Output the (X, Y) coordinate of the center of the cell containing the given text.  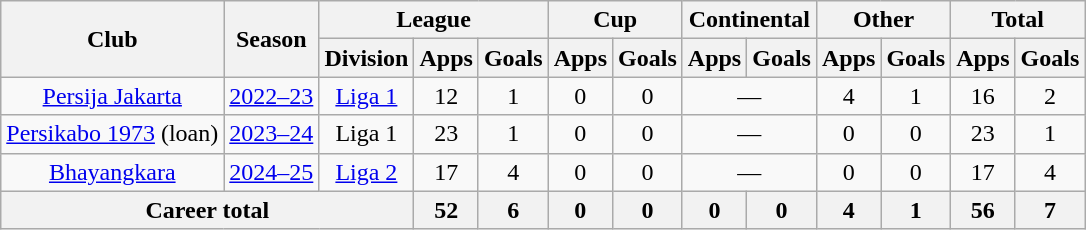
Club (112, 39)
6 (513, 210)
2023–24 (272, 134)
Cup (615, 20)
Other (883, 20)
56 (983, 210)
Division (366, 58)
16 (983, 96)
Continental (749, 20)
Career total (208, 210)
Total (1018, 20)
League (434, 20)
Persija Jakarta (112, 96)
12 (446, 96)
7 (1050, 210)
Persikabo 1973 (loan) (112, 134)
Season (272, 39)
Bhayangkara (112, 172)
Liga 2 (366, 172)
2022–23 (272, 96)
2 (1050, 96)
2024–25 (272, 172)
52 (446, 210)
